Output the (X, Y) coordinate of the center of the cell containing the given text.  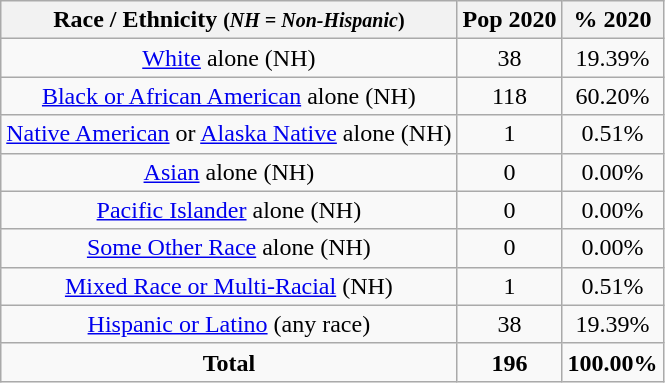
Race / Ethnicity (NH = Non-Hispanic) (229, 20)
Pacific Islander alone (NH) (229, 210)
118 (510, 96)
Some Other Race alone (NH) (229, 248)
Black or African American alone (NH) (229, 96)
% 2020 (612, 20)
100.00% (612, 362)
Asian alone (NH) (229, 172)
Hispanic or Latino (any race) (229, 324)
Native American or Alaska Native alone (NH) (229, 134)
Mixed Race or Multi-Racial (NH) (229, 286)
White alone (NH) (229, 58)
Pop 2020 (510, 20)
196 (510, 362)
Total (229, 362)
60.20% (612, 96)
